Find where the given text appears and provide that cell's center as (X, Y) coordinate. 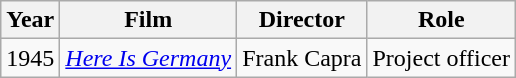
Film (148, 20)
Director (302, 20)
Project officer (442, 58)
Role (442, 20)
1945 (30, 58)
Year (30, 20)
Frank Capra (302, 58)
Here Is Germany (148, 58)
